Locate the cell with the specified text and output its [x, y] center coordinate. 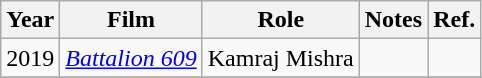
Battalion 609 [131, 58]
Ref. [454, 20]
Film [131, 20]
Notes [393, 20]
Kamraj Mishra [280, 58]
Year [30, 20]
2019 [30, 58]
Role [280, 20]
